Scan for the cell matching the given text and deliver its [X, Y] coordinate at center. 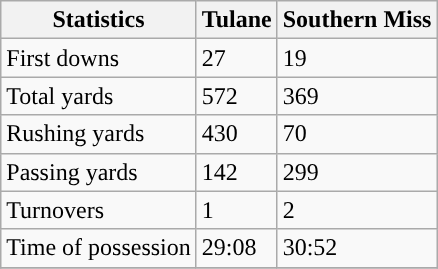
142 [236, 172]
19 [357, 58]
369 [357, 96]
Southern Miss [357, 20]
1 [236, 210]
Passing yards [99, 172]
70 [357, 134]
Statistics [99, 20]
Tulane [236, 20]
430 [236, 134]
27 [236, 58]
Time of possession [99, 248]
Turnovers [99, 210]
First downs [99, 58]
Rushing yards [99, 134]
29:08 [236, 248]
Total yards [99, 96]
30:52 [357, 248]
572 [236, 96]
299 [357, 172]
2 [357, 210]
